Extract the [X, Y] coordinate from the center of the cell holding the provided text.  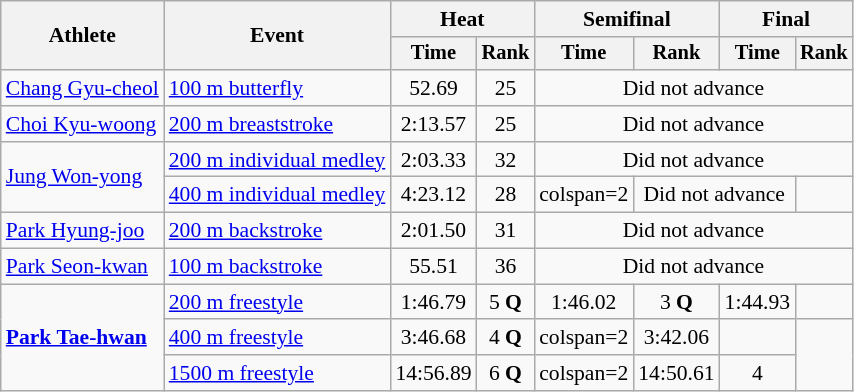
4 [758, 373]
2:03.33 [433, 160]
Chang Gyu-cheol [82, 88]
5 Q [506, 302]
36 [506, 267]
2:13.57 [433, 124]
4 Q [506, 338]
31 [506, 231]
Semifinal [626, 19]
52.69 [433, 88]
14:56.89 [433, 373]
400 m individual medley [278, 195]
Event [278, 36]
100 m butterfly [278, 88]
1:46.79 [433, 302]
55.51 [433, 267]
3:42.06 [676, 338]
Athlete [82, 36]
6 Q [506, 373]
32 [506, 160]
4:23.12 [433, 195]
1:46.02 [584, 302]
200 m backstroke [278, 231]
Choi Kyu-woong [82, 124]
28 [506, 195]
14:50.61 [676, 373]
Heat [462, 19]
Final [786, 19]
1500 m freestyle [278, 373]
200 m breaststroke [278, 124]
1:44.93 [758, 302]
100 m backstroke [278, 267]
Park Hyung-joo [82, 231]
Park Seon-kwan [82, 267]
200 m individual medley [278, 160]
Jung Won-yong [82, 178]
3 Q [676, 302]
2:01.50 [433, 231]
3:46.68 [433, 338]
400 m freestyle [278, 338]
200 m freestyle [278, 302]
Park Tae-hwan [82, 338]
